Identify which cell holds the provided text, then report its [X, Y] central coordinate. 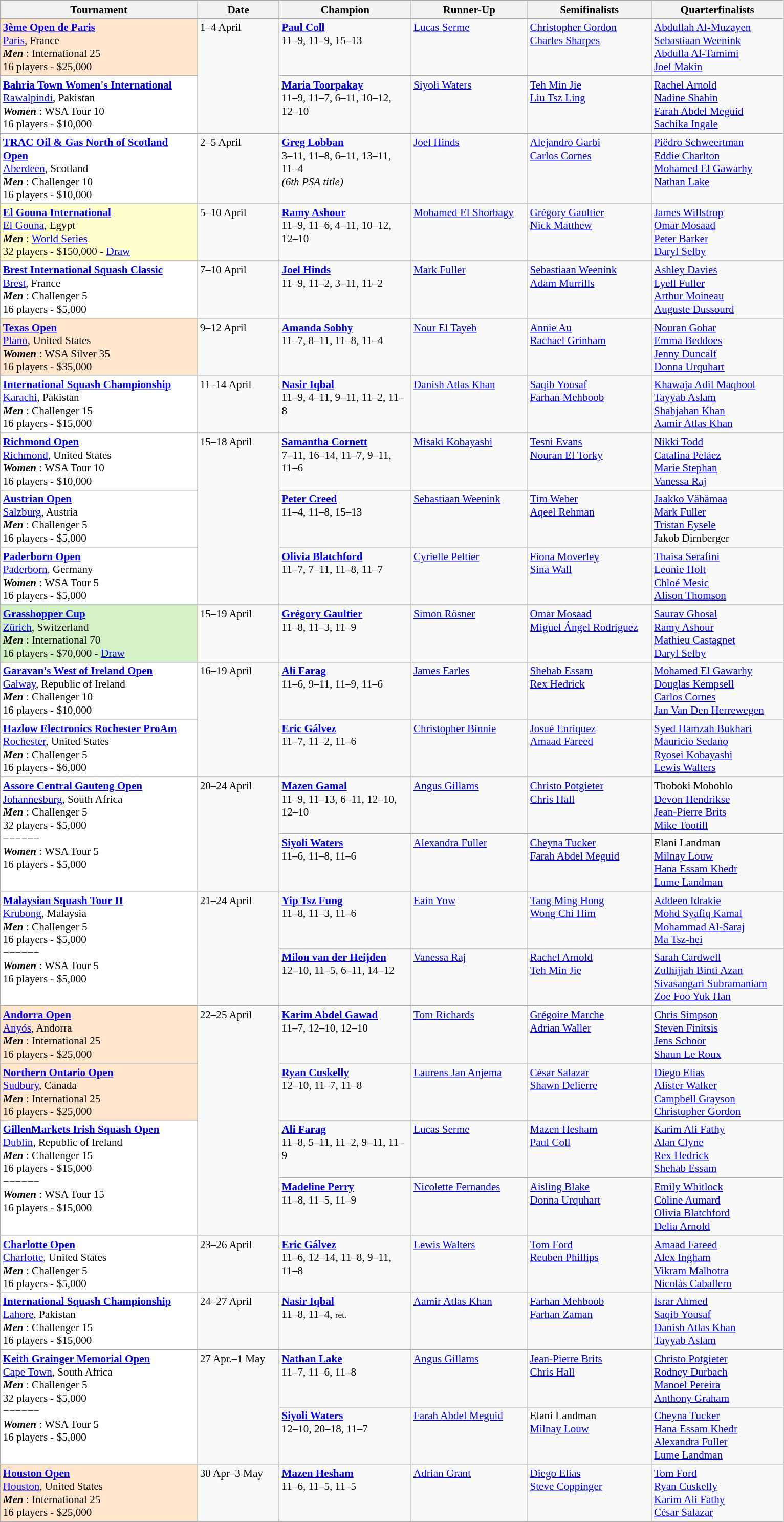
30 Apr–3 May [238, 1493]
Omar Mosaad Miguel Ángel Rodríguez [589, 633]
Syed Hamzah Bukhari Mauricio Sedano Ryosei Kobayashi Lewis Walters [717, 748]
Joel Hinds [469, 168]
5–10 April [238, 232]
Sebastiaan Weenink [469, 519]
Tournament [99, 9]
Cyrielle Peltier [469, 576]
Tim Weber Aqeel Rehman [589, 519]
Lewis Walters [469, 1263]
Saqib Yousaf Farhan Mehboob [589, 404]
Christo Potgieter Chris Hall [589, 805]
Nasir Iqbal11–8, 11–4, ret. [345, 1321]
Diego Elías Steve Coppinger [589, 1493]
Runner-Up [469, 9]
15–18 April [238, 519]
Annie Au Rachael Grinham [589, 347]
Christopher Binnie [469, 748]
Mohamed El Gawarhy Douglas Kempsell Carlos Cornes Jan Van Den Herrewegen [717, 691]
Nathan Lake11–7, 11–6, 11–8 [345, 1378]
20–24 April [238, 834]
Tom Ford Ryan Cuskelly Karim Ali Fathy César Salazar [717, 1493]
Ryan Cuskelly12–10, 11–7, 11–8 [345, 1092]
Karim Ali Fathy Alan Clyne Rex Hedrick Shehab Essam [717, 1149]
Charlotte Open Charlotte, United States Men : Challenger 516 players - $5,000 [99, 1263]
21–24 April [238, 949]
Mark Fuller [469, 290]
27 Apr.–1 May [238, 1407]
Paul Coll11–9, 11–9, 15–13 [345, 47]
Mazen Hesham Paul Coll [589, 1149]
Ali Farag11–6, 9–11, 11–9, 11–6 [345, 691]
Yip Tsz Fung11–8, 11–3, 11–6 [345, 920]
Jaakko Vähämaa Mark Fuller Tristan Eysele Jakob Dirnberger [717, 519]
Addeen Idrakie Mohd Syafiq Kamal Mohammad Al-Saraj Ma Tsz-hei [717, 920]
Fiona Moverley Sina Wall [589, 576]
Siyoli Waters12–10, 20–18, 11–7 [345, 1435]
Saurav Ghosal Ramy Ashour Mathieu Castagnet Daryl Selby [717, 633]
Andorra Open Anyós, Andorra Men : International 2516 players - $25,000 [99, 1035]
Josué Enríquez Amaad Fareed [589, 748]
TRAC Oil & Gas North of Scotland Open Aberdeen, Scotland Men : Challenger 1016 players - $10,000 [99, 168]
Hazlow Electronics Rochester ProAm Rochester, United States Men : Challenger 516 players - $6,000 [99, 748]
Cheyna Tucker Hana Essam Khedr Alexandra Fuller Lume Landman [717, 1435]
Misaki Kobayashi [469, 461]
Nouran Gohar Emma Beddoes Jenny Duncalf Donna Urquhart [717, 347]
Eric Gálvez11–7, 11–2, 11–6 [345, 748]
Teh Min Jie Liu Tsz Ling [589, 104]
Eric Gálvez11–6, 12–14, 11–8, 9–11, 11–8 [345, 1263]
Mazen Gamal11–9, 11–13, 6–11, 12–10, 12–10 [345, 805]
Khawaja Adil Maqbool Tayyab Aslam Shahjahan Khan Aamir Atlas Khan [717, 404]
Danish Atlas Khan [469, 404]
Tom Ford Reuben Phillips [589, 1263]
Abdullah Al-Muzayen Sebastiaan Weenink Abdulla Al-Tamimi Joel Makin [717, 47]
Houston Open Houston, United States Men : International 2516 players - $25,000 [99, 1493]
Amanda Sobhy11–7, 8–11, 11–8, 11–4 [345, 347]
Grasshopper Cup Zürich, Switzerland Men : International 7016 players - $70,000 - Draw [99, 633]
Piëdro Schweertman Eddie Charlton Mohamed El Gawarhy Nathan Lake [717, 168]
Madeline Perry11–8, 11–5, 11–9 [345, 1207]
Brest International Squash Classic Brest, France Men : Challenger 516 players - $5,000 [99, 290]
Ali Farag11–8, 5–11, 11–2, 9–11, 11–9 [345, 1149]
Jean-Pierre Brits Chris Hall [589, 1378]
Grégory Gaultier Nick Matthew [589, 232]
Karim Abdel Gawad11–7, 12–10, 12–10 [345, 1035]
Garavan's West of Ireland Open Galway, Republic of Ireland Men : Challenger 1016 players - $10,000 [99, 691]
Quarterfinalists [717, 9]
Emily Whitlock Coline Aumard Olivia Blatchford Delia Arnold [717, 1207]
Tang Ming Hong Wong Chi Him [589, 920]
Texas Open Plano, United States Women : WSA Silver 3516 players - $35,000 [99, 347]
Adrian Grant [469, 1493]
Austrian Open Salzburg, Austria Men : Challenger 516 players - $5,000 [99, 519]
Peter Creed11–4, 11–8, 15–13 [345, 519]
El Gouna International El Gouna, Egypt Men : World Series32 players - $150,000 - Draw [99, 232]
Elani Landman Milnay Louw [589, 1435]
Tom Richards [469, 1035]
Sarah Cardwell Zulhijjah Binti Azan Sivasangari Subramaniam Zoe Foo Yuk Han [717, 977]
15–19 April [238, 633]
Joel Hinds11–9, 11–2, 3–11, 11–2 [345, 290]
9–12 April [238, 347]
16–19 April [238, 719]
Ramy Ashour11–9, 11–6, 4–11, 10–12, 12–10 [345, 232]
Mazen Hesham11–6, 11–5, 11–5 [345, 1493]
Eain Yow [469, 920]
Simon Rösner [469, 633]
Chris Simpson Steven Finitsis Jens Schoor Shaun Le Roux [717, 1035]
Samantha Cornett7–11, 16–14, 11–7, 9–11, 11–6 [345, 461]
Aamir Atlas Khan [469, 1321]
Thoboki Mohohlo Devon Hendrikse Jean-Pierre Brits Mike Tootill [717, 805]
Vanessa Raj [469, 977]
Sebastiaan Weenink Adam Murrills [589, 290]
Shehab Essam Rex Hedrick [589, 691]
Siyoli Waters11–6, 11–8, 11–6 [345, 863]
Assore Central Gauteng Open Johannesburg, South Africa Men : Challenger 532 players - $5,000−−−−−− Women : WSA Tour 516 players - $5,000 [99, 834]
Farhan Mehboob Farhan Zaman [589, 1321]
Thaisa Serafini Leonie Holt Chloé Mesic Alison Thomson [717, 576]
Siyoli Waters [469, 104]
Keith Grainger Memorial Open Cape Town, South Africa Men : Challenger 532 players - $5,000−−−−−− Women : WSA Tour 516 players - $5,000 [99, 1407]
James Willstrop Omar Mosaad Peter Barker Daryl Selby [717, 232]
Nicolette Fernandes [469, 1207]
Aisling Blake Donna Urquhart [589, 1207]
Malaysian Squash Tour II Krubong, Malaysia Men : Challenger 516 players - $5,000−−−−−− Women : WSA Tour 516 players - $5,000 [99, 949]
Olivia Blatchford11–7, 7–11, 11–8, 11–7 [345, 576]
International Squash Championship Lahore, Pakistan Men : Challenger 1516 players - $15,000 [99, 1321]
Christopher Gordon Charles Sharpes [589, 47]
Richmond Open Richmond, United States Women : WSA Tour 1016 players - $10,000 [99, 461]
Nour El Tayeb [469, 347]
Alexandra Fuller [469, 863]
Champion [345, 9]
2–5 April [238, 168]
Israr Ahmed Saqib Yousaf Danish Atlas Khan Tayyab Aslam [717, 1321]
GillenMarkets Irish Squash Open Dublin, Republic of Ireland Men : Challenger 1516 players - $15,000−−−−−− Women : WSA Tour 1516 players - $15,000 [99, 1178]
Cheyna Tucker Farah Abdel Meguid [589, 863]
Nikki Todd Catalina Peláez Marie Stephan Vanessa Raj [717, 461]
Elani Landman Milnay Louw Hana Essam Khedr Lume Landman [717, 863]
Tesni Evans Nouran El Torky [589, 461]
James Earles [469, 691]
Rachel Arnold Teh Min Jie [589, 977]
Bahria Town Women's International Rawalpindi, Pakistan Women : WSA Tour 1016 players - $10,000 [99, 104]
Rachel Arnold Nadine Shahin Farah Abdel Meguid Sachika Ingale [717, 104]
International Squash Championship Karachi, Pakistan Men : Challenger 1516 players - $15,000 [99, 404]
23–26 April [238, 1263]
Semifinalists [589, 9]
Grégoire Marche Adrian Waller [589, 1035]
22–25 April [238, 1121]
Farah Abdel Meguid [469, 1435]
3ème Open de Paris Paris, France Men : International 2516 players - $25,000 [99, 47]
11–14 April [238, 404]
Diego Elías Alister Walker Campbell Grayson Christopher Gordon [717, 1092]
Mohamed El Shorbagy [469, 232]
Paderborn Open Paderborn, Germany Women : WSA Tour 516 players - $5,000 [99, 576]
Laurens Jan Anjema [469, 1092]
Milou van der Heijden12–10, 11–5, 6–11, 14–12 [345, 977]
Christo Potgieter Rodney Durbach Manoel Pereira Anthony Graham [717, 1378]
Grégory Gaultier11–8, 11–3, 11–9 [345, 633]
Amaad Fareed Alex Ingham Vikram Malhotra Nicolás Caballero [717, 1263]
César Salazar Shawn Delierre [589, 1092]
Ashley Davies Lyell Fuller Arthur Moineau Auguste Dussourd [717, 290]
Maria Toorpakay11–9, 11–7, 6–11, 10–12, 12–10 [345, 104]
Greg Lobban3–11, 11–8, 6–11, 13–11, 11–4(6th PSA title) [345, 168]
1–4 April [238, 76]
Nasir Iqbal11–9, 4–11, 9–11, 11–2, 11–8 [345, 404]
24–27 April [238, 1321]
Date [238, 9]
7–10 April [238, 290]
Alejandro Garbi Carlos Cornes [589, 168]
Northern Ontario Open Sudbury, Canada Men : International 2516 players - $25,000 [99, 1092]
